Capture the cell that displays the provided text and extract its [X, Y] central coordinate. 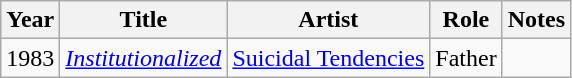
Institutionalized [144, 58]
Role [466, 20]
Notes [536, 20]
Year [30, 20]
Artist [328, 20]
Suicidal Tendencies [328, 58]
1983 [30, 58]
Title [144, 20]
Father [466, 58]
